Pinpoint the cell where the given text exists, returning its [X, Y] midpoint coordinate. 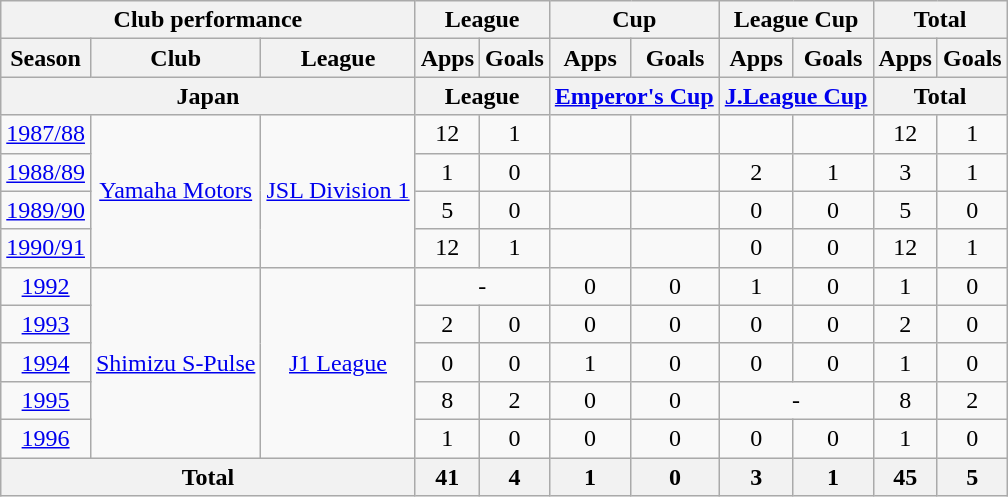
1987/88 [46, 134]
45 [905, 477]
4 [515, 477]
Season [46, 58]
1994 [46, 362]
1988/89 [46, 172]
Emperor's Cup [634, 96]
1996 [46, 438]
1992 [46, 286]
Shimizu S-Pulse [175, 362]
1989/90 [46, 210]
Club [175, 58]
J1 League [338, 362]
1990/91 [46, 248]
J.League Cup [796, 96]
Japan [208, 96]
1993 [46, 324]
1995 [46, 400]
Cup [634, 20]
41 [447, 477]
Club performance [208, 20]
JSL Division 1 [338, 191]
League Cup [796, 20]
Yamaha Motors [175, 191]
